Scan for the cell matching the given text and deliver its (x, y) coordinate at center. 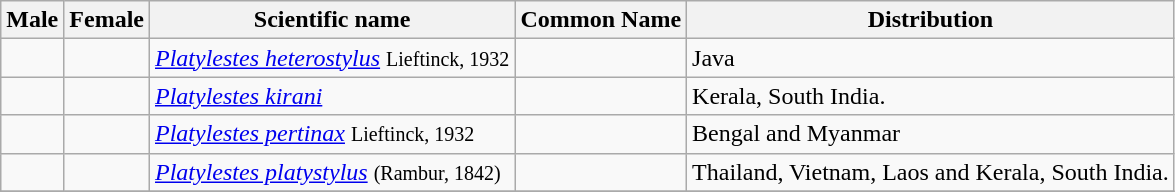
Platylestes platystylus (Rambur, 1842) (332, 172)
Scientific name (332, 20)
Platylestes kirani (332, 96)
Bengal and Myanmar (931, 134)
Distribution (931, 20)
Common Name (601, 20)
Thailand, Vietnam, Laos and Kerala, South India. (931, 172)
Java (931, 58)
Platylestes heterostylus Lieftinck, 1932 (332, 58)
Platylestes pertinax Lieftinck, 1932 (332, 134)
Kerala, South India. (931, 96)
Male (32, 20)
Female (107, 20)
